Detect which cell encompasses the target text, then output its [x, y] center coordinate. 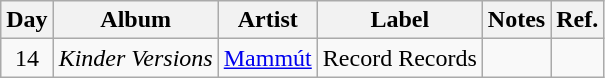
Mammút [268, 58]
Album [136, 20]
Kinder Versions [136, 58]
14 [27, 58]
Ref. [578, 20]
Artist [268, 20]
Day [27, 20]
Label [400, 20]
Notes [516, 20]
Record Records [400, 58]
